Scan for the cell matching the given text and deliver its [X, Y] coordinate at center. 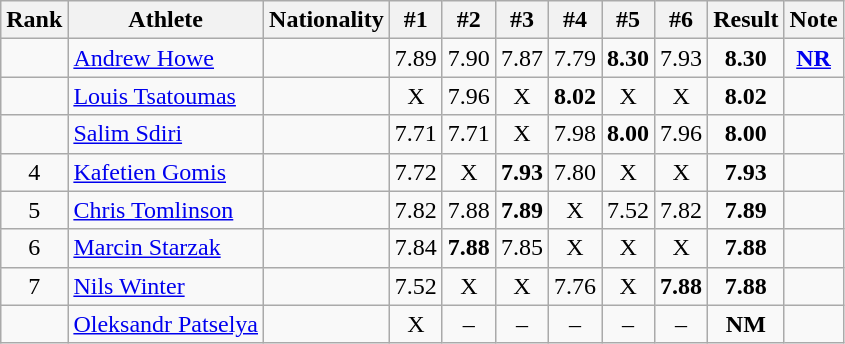
Marcin Starzak [166, 248]
Nils Winter [166, 286]
7.90 [468, 58]
NR [814, 58]
7.98 [574, 134]
Oleksandr Patselya [166, 324]
7.79 [574, 58]
#4 [574, 20]
7.76 [574, 286]
#6 [682, 20]
Kafetien Gomis [166, 172]
Result [746, 20]
6 [34, 248]
4 [34, 172]
Rank [34, 20]
7.72 [416, 172]
7.80 [574, 172]
Louis Tsatoumas [166, 96]
Andrew Howe [166, 58]
#5 [628, 20]
NM [746, 324]
Salim Sdiri [166, 134]
#1 [416, 20]
7.87 [522, 58]
7 [34, 286]
#2 [468, 20]
Chris Tomlinson [166, 210]
Note [814, 20]
Athlete [166, 20]
#3 [522, 20]
7.84 [416, 248]
5 [34, 210]
7.85 [522, 248]
Nationality [327, 20]
